For the text-containing cell, return its midpoint in (x, y) coordinate format. 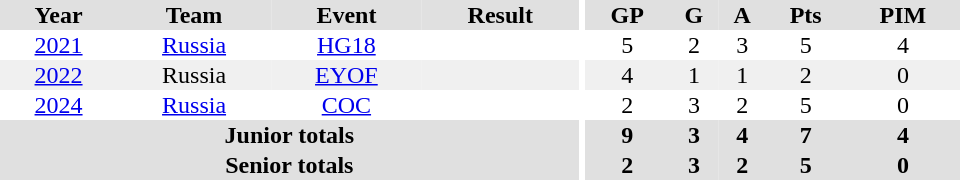
Senior totals (290, 165)
Event (346, 15)
Pts (805, 15)
GP (628, 15)
Team (194, 15)
HG18 (346, 45)
Result (500, 15)
A (742, 15)
PIM (903, 15)
2021 (58, 45)
2024 (58, 105)
7 (805, 135)
Junior totals (290, 135)
COC (346, 105)
EYOF (346, 75)
9 (628, 135)
Year (58, 15)
G (694, 15)
2022 (58, 75)
